Search for the cell housing the specified text and yield its (X, Y) center coordinate. 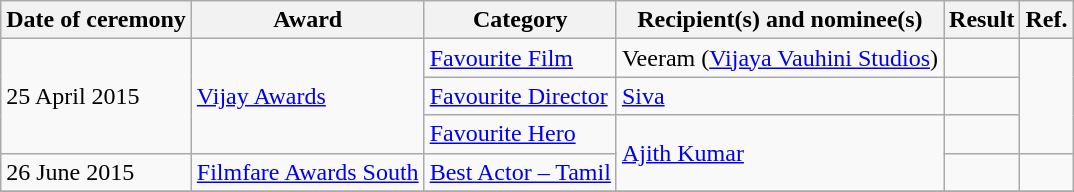
Veeram (Vijaya Vauhini Studios) (780, 58)
Award (308, 20)
25 April 2015 (96, 96)
Best Actor – Tamil (520, 172)
Category (520, 20)
Siva (780, 96)
Result (982, 20)
Filmfare Awards South (308, 172)
Vijay Awards (308, 96)
Favourite Hero (520, 134)
Favourite Director (520, 96)
Ref. (1046, 20)
Recipient(s) and nominee(s) (780, 20)
Ajith Kumar (780, 153)
Date of ceremony (96, 20)
Favourite Film (520, 58)
26 June 2015 (96, 172)
